Identify which cell holds the provided text, then report its [X, Y] central coordinate. 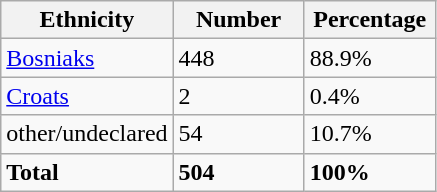
Bosniaks [87, 58]
54 [238, 134]
Number [238, 20]
88.9% [370, 58]
other/undeclared [87, 134]
0.4% [370, 96]
100% [370, 172]
504 [238, 172]
Ethnicity [87, 20]
Total [87, 172]
448 [238, 58]
Percentage [370, 20]
Croats [87, 96]
2 [238, 96]
10.7% [370, 134]
